Scan for the cell matching the given text and deliver its [x, y] coordinate at center. 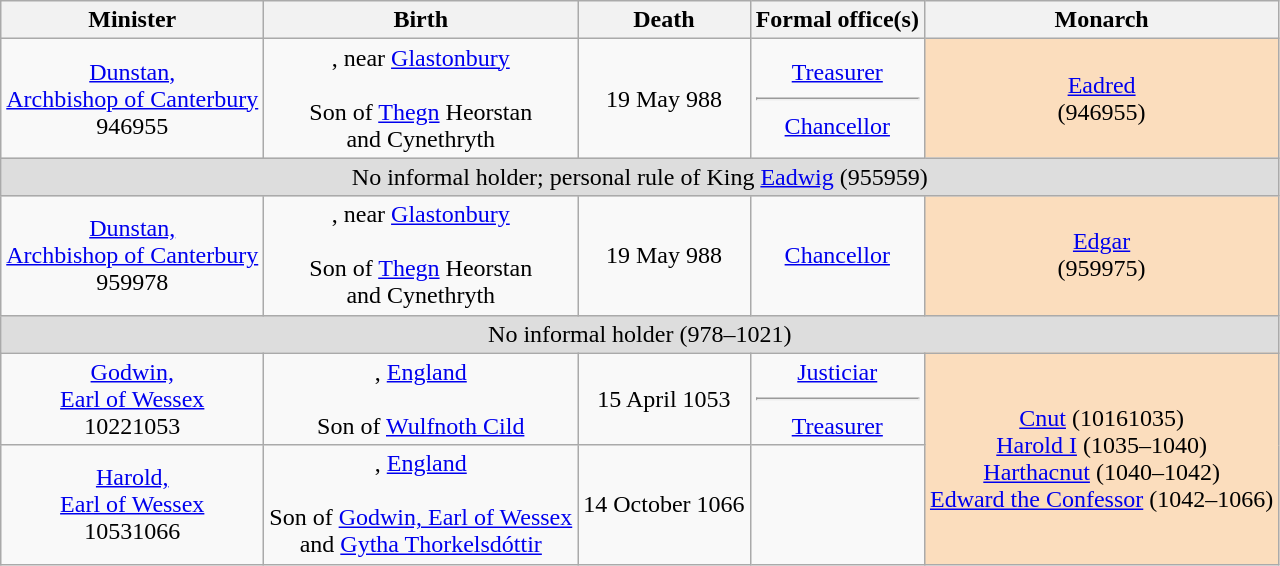
Death [664, 20]
Cnut (10161035)Harold I (1035–1040)Harthacnut (1040–1042)Edward the Confessor (1042–1066) [1101, 458]
JusticiarTreasurer [837, 399]
No informal holder; personal rule of King Eadwig (955959) [640, 177]
, EnglandSon of Wulfnoth Cild [421, 399]
Dunstan,Archbishop of Canterbury946955 [132, 98]
TreasurerChancellor [837, 98]
Eadred(946955) [1101, 98]
, EnglandSon of Godwin, Earl of Wessexand Gytha Thorkelsdóttir [421, 504]
Edgar(959975) [1101, 256]
Harold,Earl of Wessex10531066 [132, 504]
Chancellor [837, 256]
Minister [132, 20]
Birth [421, 20]
14 October 1066 [664, 504]
No informal holder (978–1021) [640, 334]
Monarch [1101, 20]
15 April 1053 [664, 399]
Formal office(s) [837, 20]
Dunstan,Archbishop of Canterbury959978 [132, 256]
Godwin,Earl of Wessex10221053 [132, 399]
